Locate the cell with the specified text and output its [X, Y] center coordinate. 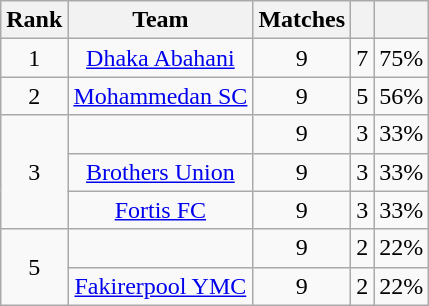
Matches [302, 20]
7 [362, 58]
Fakirerpool YMC [160, 286]
56% [402, 96]
Brothers Union [160, 172]
Fortis FC [160, 210]
Team [160, 20]
Mohammedan SC [160, 96]
1 [34, 58]
Rank [34, 20]
Dhaka Abahani [160, 58]
75% [402, 58]
